Output the [x, y] coordinate of the center of the cell containing the given text.  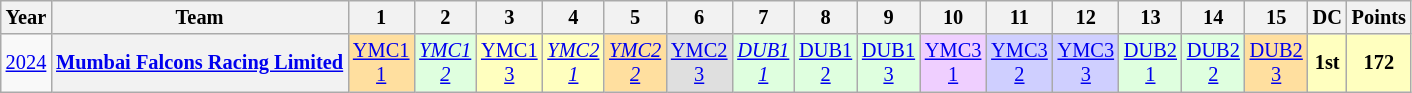
3 [509, 17]
172 [1379, 63]
9 [888, 17]
YMC32 [1019, 63]
YMC12 [445, 63]
Mumbai Falcons Racing Limited [200, 63]
Team [200, 17]
YMC13 [509, 63]
12 [1086, 17]
13 [1150, 17]
11 [1019, 17]
DUB13 [888, 63]
7 [763, 17]
6 [699, 17]
DUB22 [1214, 63]
DC [1328, 17]
Year [26, 17]
DUB21 [1150, 63]
15 [1276, 17]
YMC31 [953, 63]
YMC21 [573, 63]
14 [1214, 17]
10 [953, 17]
YMC22 [635, 63]
DUB11 [763, 63]
DUB23 [1276, 63]
YMC33 [1086, 63]
Points [1379, 17]
1st [1328, 63]
DUB12 [826, 63]
4 [573, 17]
1 [381, 17]
YMC11 [381, 63]
YMC23 [699, 63]
8 [826, 17]
2 [445, 17]
2024 [26, 63]
5 [635, 17]
